Find where the given text appears and provide that cell's center as [x, y] coordinate. 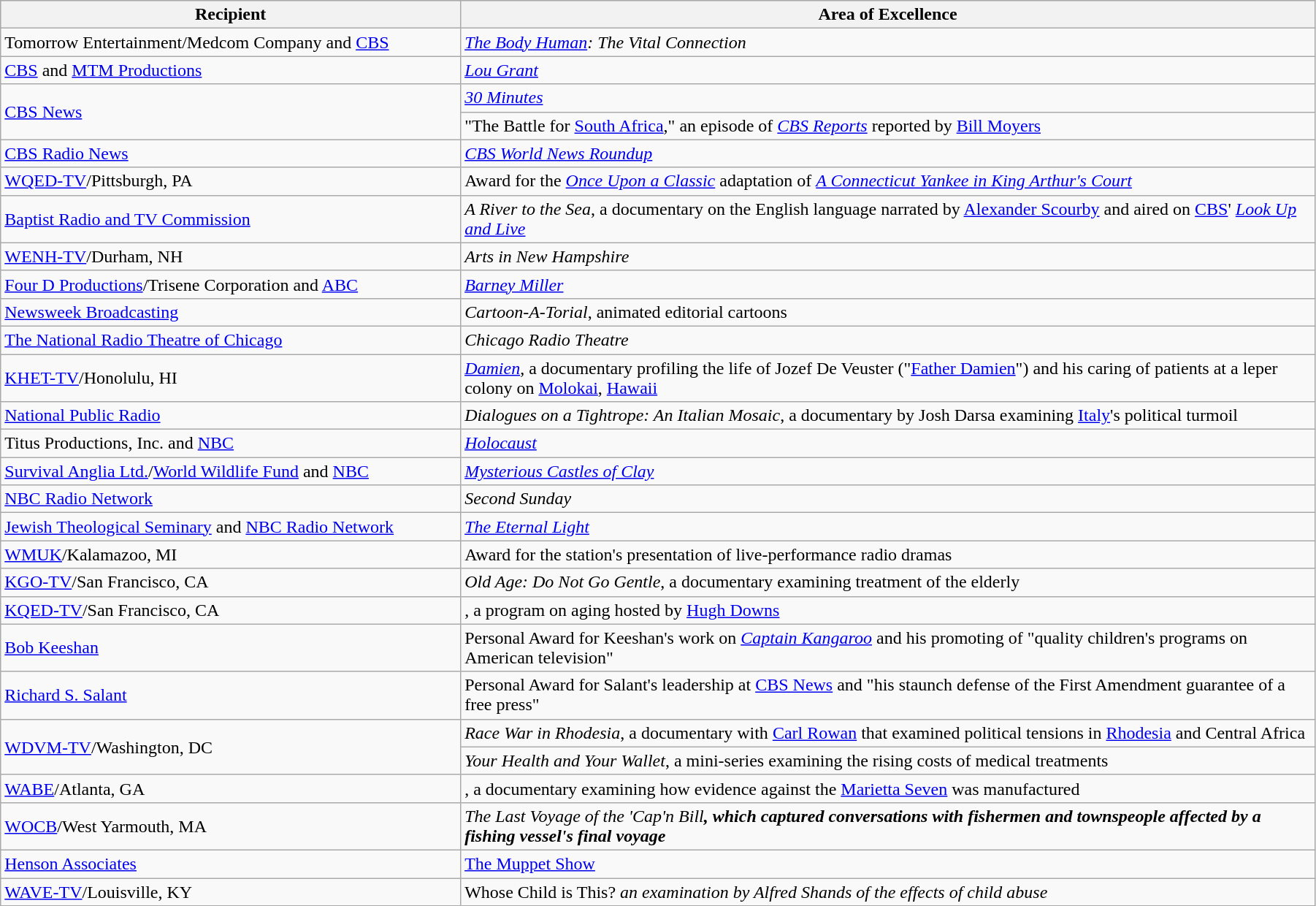
, a program on aging hosted by Hugh Downs [888, 610]
Titus Productions, Inc. and NBC [231, 444]
Arts in New Hampshire [888, 256]
Race War in Rhodesia, a documentary with Carl Rowan that examined political tensions in Rhodesia and Central Africa [888, 733]
Baptist Radio and TV Commission [231, 219]
Holocaust [888, 444]
Henson Associates [231, 864]
Richard S. Salant [231, 696]
Four D Productions/Trisene Corporation and ABC [231, 284]
"The Battle for South Africa," an episode of CBS Reports reported by Bill Moyers [888, 126]
WAVE-TV/Louisville, KY [231, 892]
Damien, a documentary profiling the life of Jozef De Veuster ("Father Damien") and his caring of patients at a leper colony on Molokai, Hawaii [888, 377]
KGO-TV/San Francisco, CA [231, 582]
Award for the station's presentation of live-performance radio dramas [888, 555]
Survival Anglia Ltd./World Wildlife Fund and NBC [231, 471]
Whose Child is This? an examination by Alfred Shands of the effects of child abuse [888, 892]
Jewish Theological Seminary and NBC Radio Network [231, 527]
The Eternal Light [888, 527]
WENH-TV/Durham, NH [231, 256]
Bob Keeshan [231, 647]
WQED-TV/Pittsburgh, PA [231, 181]
A River to the Sea, a documentary on the English language narrated by Alexander Scourby and aired on CBS' Look Up and Live [888, 219]
WOCB/West Yarmouth, MA [231, 826]
CBS Radio News [231, 153]
Second Sunday [888, 499]
Chicago Radio Theatre [888, 340]
Personal Award for Keeshan's work on Captain Kangaroo and his promoting of "quality children's programs on American television" [888, 647]
, a documentary examining how evidence against the Marietta Seven was manufactured [888, 788]
Old Age: Do Not Go Gentle, a documentary examining treatment of the elderly [888, 582]
30 Minutes [888, 98]
The Body Human: The Vital Connection [888, 42]
Award for the Once Upon a Classic adaptation of A Connecticut Yankee in King Arthur's Court [888, 181]
Newsweek Broadcasting [231, 312]
WMUK/Kalamazoo, MI [231, 555]
CBS News [231, 112]
KHET-TV/Honolulu, HI [231, 377]
The Last Voyage of the 'Cap'n Bill, which captured conversations with fishermen and townspeople affected by a fishing vessel's final voyage [888, 826]
Area of Excellence [888, 15]
Tomorrow Entertainment/Medcom Company and CBS [231, 42]
The National Radio Theatre of Chicago [231, 340]
CBS and MTM Productions [231, 70]
Cartoon-A-Torial, animated editorial cartoons [888, 312]
Mysterious Castles of Clay [888, 471]
Recipient [231, 15]
Lou Grant [888, 70]
Your Health and Your Wallet, a mini-series examining the rising costs of medical treatments [888, 761]
Dialogues on a Tightrope: An Italian Mosaic, a documentary by Josh Darsa examining Italy's political turmoil [888, 416]
Personal Award for Salant's leadership at CBS News and "his staunch defense of the First Amendment guarantee of a free press" [888, 696]
KQED-TV/San Francisco, CA [231, 610]
NBC Radio Network [231, 499]
National Public Radio [231, 416]
CBS World News Roundup [888, 153]
WDVM-TV/Washington, DC [231, 747]
The Muppet Show [888, 864]
Barney Miller [888, 284]
WABE/Atlanta, GA [231, 788]
